Output the (x, y) coordinate of the center of the cell containing the given text.  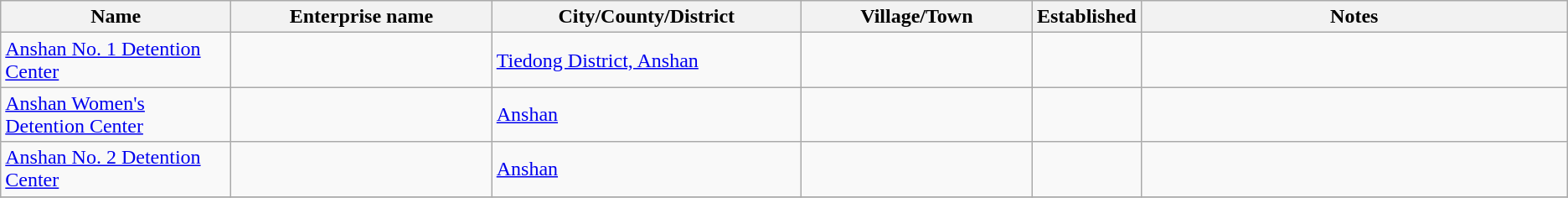
Name (116, 17)
Anshan No. 2 Detention Center (116, 169)
City/County/District (647, 17)
Tiedong District, Anshan (647, 60)
Anshan No. 1 Detention Center (116, 60)
Village/Town (916, 17)
Notes (1354, 17)
Enterprise name (362, 17)
Anshan Women's Detention Center (116, 114)
Established (1086, 17)
